For the text-containing cell, return its midpoint in (X, Y) coordinate format. 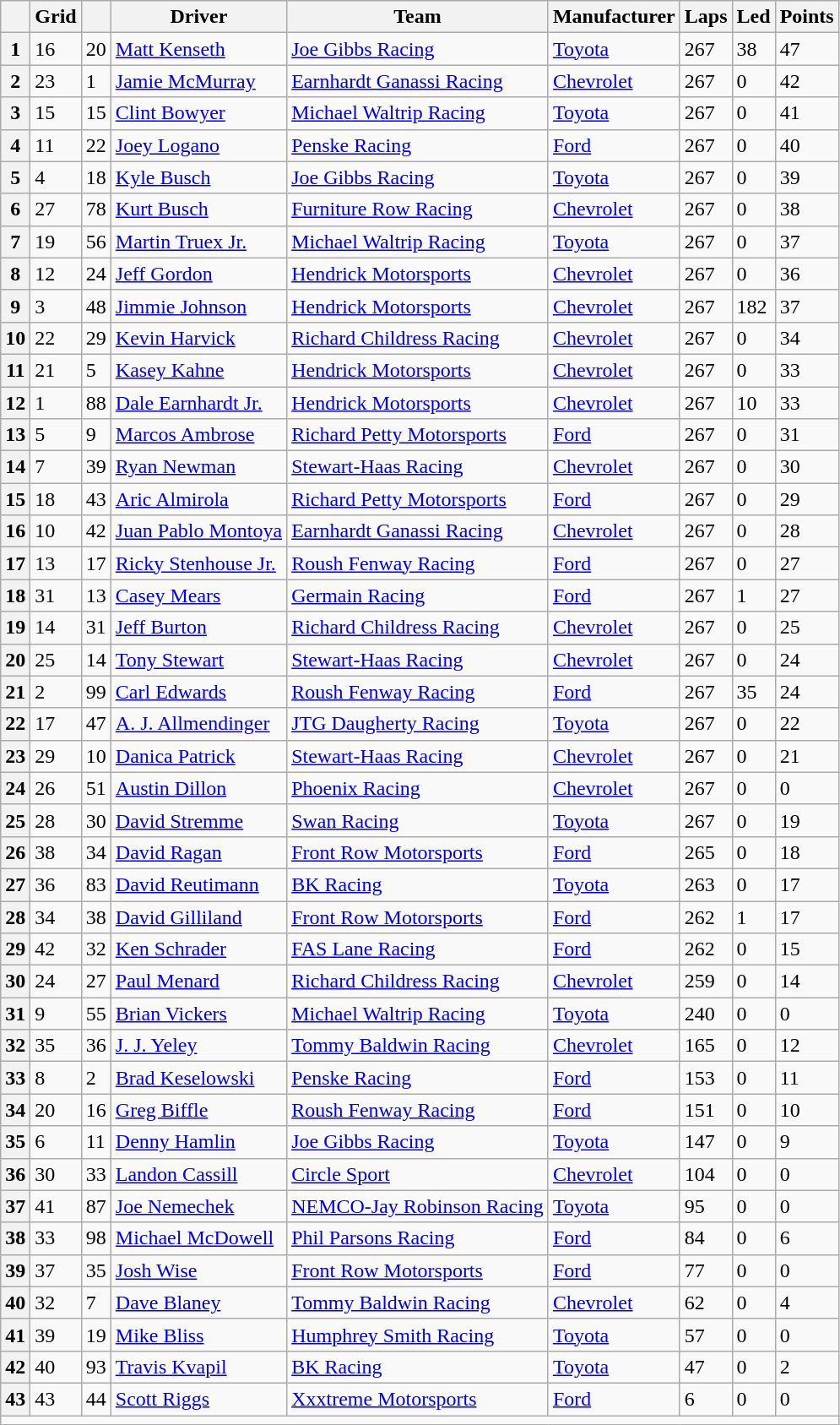
Tony Stewart (198, 660)
Phoenix Racing (418, 788)
Greg Biffle (198, 1110)
FAS Lane Racing (418, 949)
182 (753, 306)
Marcos Ambrose (198, 435)
104 (706, 1174)
Michael McDowell (198, 1238)
77 (706, 1270)
265 (706, 852)
Points (807, 17)
263 (706, 884)
Brad Keselowski (198, 1078)
Phil Parsons Racing (418, 1238)
Josh Wise (198, 1270)
A. J. Allmendinger (198, 724)
Brian Vickers (198, 1014)
84 (706, 1238)
Jamie McMurray (198, 81)
88 (96, 403)
Joey Logano (198, 145)
Dave Blaney (198, 1303)
147 (706, 1142)
David Gilliland (198, 916)
Jimmie Johnson (198, 306)
51 (96, 788)
153 (706, 1078)
Danica Patrick (198, 756)
Kevin Harvick (198, 338)
56 (96, 242)
48 (96, 306)
Circle Sport (418, 1174)
99 (96, 692)
Joe Nemechek (198, 1206)
Casey Mears (198, 596)
Kasey Kahne (198, 370)
240 (706, 1014)
Led (753, 17)
151 (706, 1110)
Ryan Newman (198, 467)
Kyle Busch (198, 177)
57 (706, 1335)
Germain Racing (418, 596)
Grid (56, 17)
JTG Daugherty Racing (418, 724)
Mike Bliss (198, 1335)
Manufacturer (614, 17)
Ken Schrader (198, 949)
Scott Riggs (198, 1399)
Paul Menard (198, 982)
Landon Cassill (198, 1174)
Kurt Busch (198, 209)
Travis Kvapil (198, 1367)
Xxxtreme Motorsports (418, 1399)
259 (706, 982)
Swan Racing (418, 820)
78 (96, 209)
44 (96, 1399)
55 (96, 1014)
Dale Earnhardt Jr. (198, 403)
62 (706, 1303)
98 (96, 1238)
Clint Bowyer (198, 113)
95 (706, 1206)
J. J. Yeley (198, 1046)
Martin Truex Jr. (198, 242)
Matt Kenseth (198, 49)
Austin Dillon (198, 788)
NEMCO-Jay Robinson Racing (418, 1206)
Jeff Burton (198, 628)
David Reutimann (198, 884)
93 (96, 1367)
Laps (706, 17)
David Stremme (198, 820)
Denny Hamlin (198, 1142)
Team (418, 17)
Carl Edwards (198, 692)
87 (96, 1206)
Aric Almirola (198, 499)
Jeff Gordon (198, 274)
165 (706, 1046)
Ricky Stenhouse Jr. (198, 563)
Humphrey Smith Racing (418, 1335)
David Ragan (198, 852)
Driver (198, 17)
83 (96, 884)
Furniture Row Racing (418, 209)
Juan Pablo Montoya (198, 531)
